Output the [X, Y] coordinate of the center of the cell containing the given text.  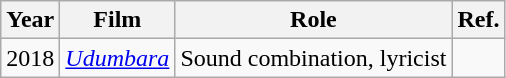
Role [314, 20]
Sound combination, lyricist [314, 58]
Udumbara [118, 58]
Ref. [478, 20]
Year [30, 20]
2018 [30, 58]
Film [118, 20]
